Search for the cell housing the specified text and yield its (X, Y) center coordinate. 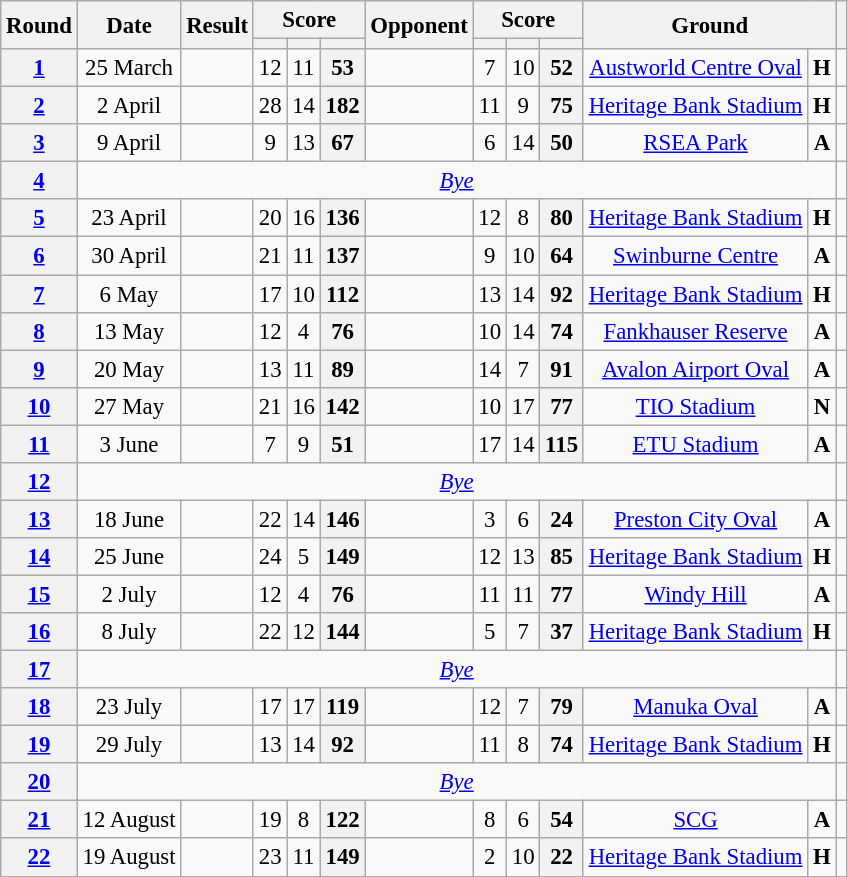
53 (342, 68)
SCG (695, 820)
29 July (129, 745)
12 August (129, 820)
Ground (710, 25)
142 (342, 406)
TIO Stadium (695, 406)
37 (562, 632)
182 (342, 106)
137 (342, 256)
23 April (129, 219)
Windy Hill (695, 594)
Preston City Oval (695, 519)
122 (342, 820)
Round (39, 25)
Date (129, 25)
19 August (129, 858)
85 (562, 557)
20 May (129, 369)
144 (342, 632)
30 April (129, 256)
Fankhauser Reserve (695, 331)
23 (270, 858)
91 (562, 369)
N (822, 406)
50 (562, 143)
52 (562, 68)
27 May (129, 406)
18 June (129, 519)
136 (342, 219)
1 (39, 68)
51 (342, 444)
23 July (129, 707)
18 (39, 707)
Manuka Oval (695, 707)
112 (342, 294)
ETU Stadium (695, 444)
75 (562, 106)
115 (562, 444)
64 (562, 256)
Swinburne Centre (695, 256)
RSEA Park (695, 143)
Austworld Centre Oval (695, 68)
80 (562, 219)
8 July (129, 632)
3 June (129, 444)
15 (39, 594)
Opponent (419, 25)
Avalon Airport Oval (695, 369)
2 April (129, 106)
2 July (129, 594)
28 (270, 106)
89 (342, 369)
Result (218, 25)
79 (562, 707)
13 May (129, 331)
146 (342, 519)
6 May (129, 294)
119 (342, 707)
9 April (129, 143)
25 March (129, 68)
67 (342, 143)
54 (562, 820)
25 June (129, 557)
